Extract the [x, y] coordinate from the center of the cell holding the provided text.  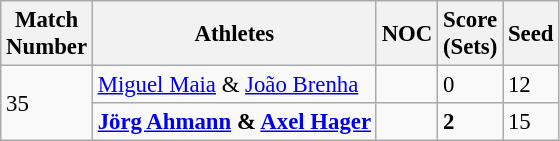
Score (Sets) [470, 34]
Miguel Maia & João Brenha [234, 85]
Athletes [234, 34]
35 [47, 104]
Match Number [47, 34]
NOC [406, 34]
2 [470, 122]
15 [531, 122]
0 [470, 85]
Jörg Ahmann & Axel Hager [234, 122]
Seed [531, 34]
12 [531, 85]
